Locate the cell with the specified text and output its [x, y] center coordinate. 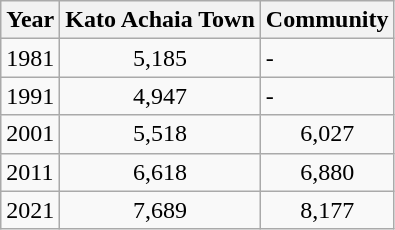
2001 [30, 134]
2011 [30, 172]
5,518 [160, 134]
1981 [30, 58]
1991 [30, 96]
4,947 [160, 96]
6,618 [160, 172]
2021 [30, 210]
Kato Achaia Town [160, 20]
Community [327, 20]
6,027 [327, 134]
Year [30, 20]
7,689 [160, 210]
5,185 [160, 58]
6,880 [327, 172]
8,177 [327, 210]
